Output the [X, Y] coordinate of the center of the cell containing the given text.  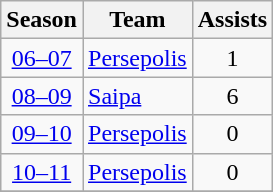
10–11 [42, 172]
Saipa [137, 96]
Team [137, 20]
1 [232, 58]
06–07 [42, 58]
09–10 [42, 134]
Assists [232, 20]
6 [232, 96]
08–09 [42, 96]
Season [42, 20]
